Identify which cell holds the provided text, then report its [X, Y] central coordinate. 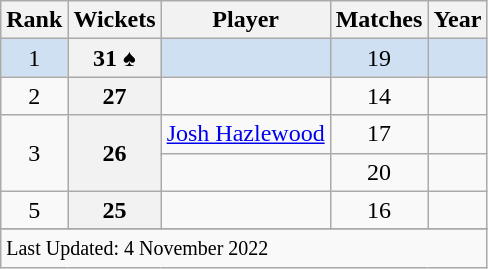
27 [114, 96]
26 [114, 153]
Wickets [114, 20]
Last Updated: 4 November 2022 [244, 248]
2 [34, 96]
20 [379, 172]
Player [246, 20]
Matches [379, 20]
Year [458, 20]
5 [34, 210]
31 ♠ [114, 58]
14 [379, 96]
19 [379, 58]
Rank [34, 20]
Josh Hazlewood [246, 134]
1 [34, 58]
25 [114, 210]
3 [34, 153]
17 [379, 134]
16 [379, 210]
